Search for the cell housing the specified text and yield its (x, y) center coordinate. 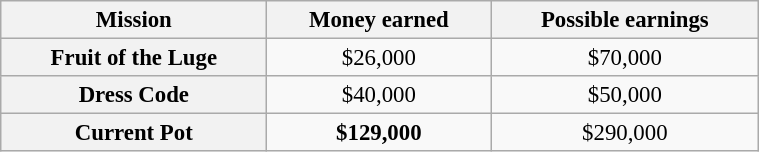
Current Pot (134, 133)
Possible earnings (624, 20)
$129,000 (378, 133)
Dress Code (134, 95)
$40,000 (378, 95)
$290,000 (624, 133)
Mission (134, 20)
Fruit of the Luge (134, 57)
$70,000 (624, 57)
$50,000 (624, 95)
Money earned (378, 20)
$26,000 (378, 57)
